From the cell containing the given text, extract its center point as (X, Y) coordinate. 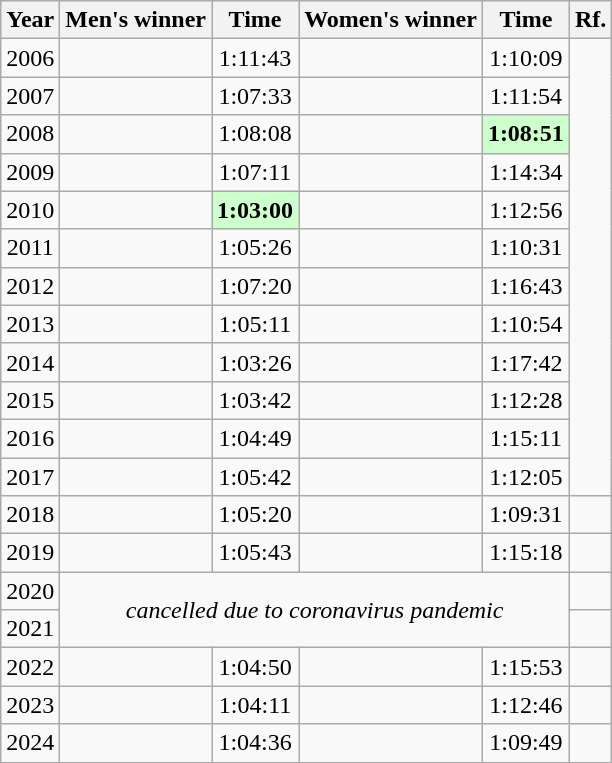
1:15:11 (526, 438)
2008 (30, 134)
1:11:54 (526, 96)
1:07:20 (256, 286)
1:10:54 (526, 324)
2012 (30, 286)
1:05:43 (256, 553)
2006 (30, 58)
1:16:43 (526, 286)
2022 (30, 667)
1:04:11 (256, 705)
2020 (30, 591)
1:08:51 (526, 134)
2018 (30, 515)
2023 (30, 705)
2017 (30, 477)
2011 (30, 248)
1:10:31 (526, 248)
2013 (30, 324)
2024 (30, 743)
2009 (30, 172)
1:15:18 (526, 553)
cancelled due to coronavirus pandemic (315, 610)
1:12:05 (526, 477)
Year (30, 20)
1:04:50 (256, 667)
1:12:46 (526, 705)
1:09:49 (526, 743)
2007 (30, 96)
2019 (30, 553)
2014 (30, 362)
1:12:28 (526, 400)
1:12:56 (526, 210)
2010 (30, 210)
1:05:26 (256, 248)
1:14:34 (526, 172)
1:05:42 (256, 477)
2015 (30, 400)
1:07:33 (256, 96)
1:15:53 (526, 667)
1:11:43 (256, 58)
1:03:26 (256, 362)
1:03:00 (256, 210)
Men's winner (136, 20)
1:05:11 (256, 324)
1:04:49 (256, 438)
1:10:09 (526, 58)
1:09:31 (526, 515)
1:17:42 (526, 362)
2021 (30, 629)
Rf. (590, 20)
2016 (30, 438)
1:05:20 (256, 515)
1:04:36 (256, 743)
1:03:42 (256, 400)
1:08:08 (256, 134)
1:07:11 (256, 172)
Women's winner (391, 20)
